Return the (x, y) coordinate for the center point of the cell that contains the specified text.  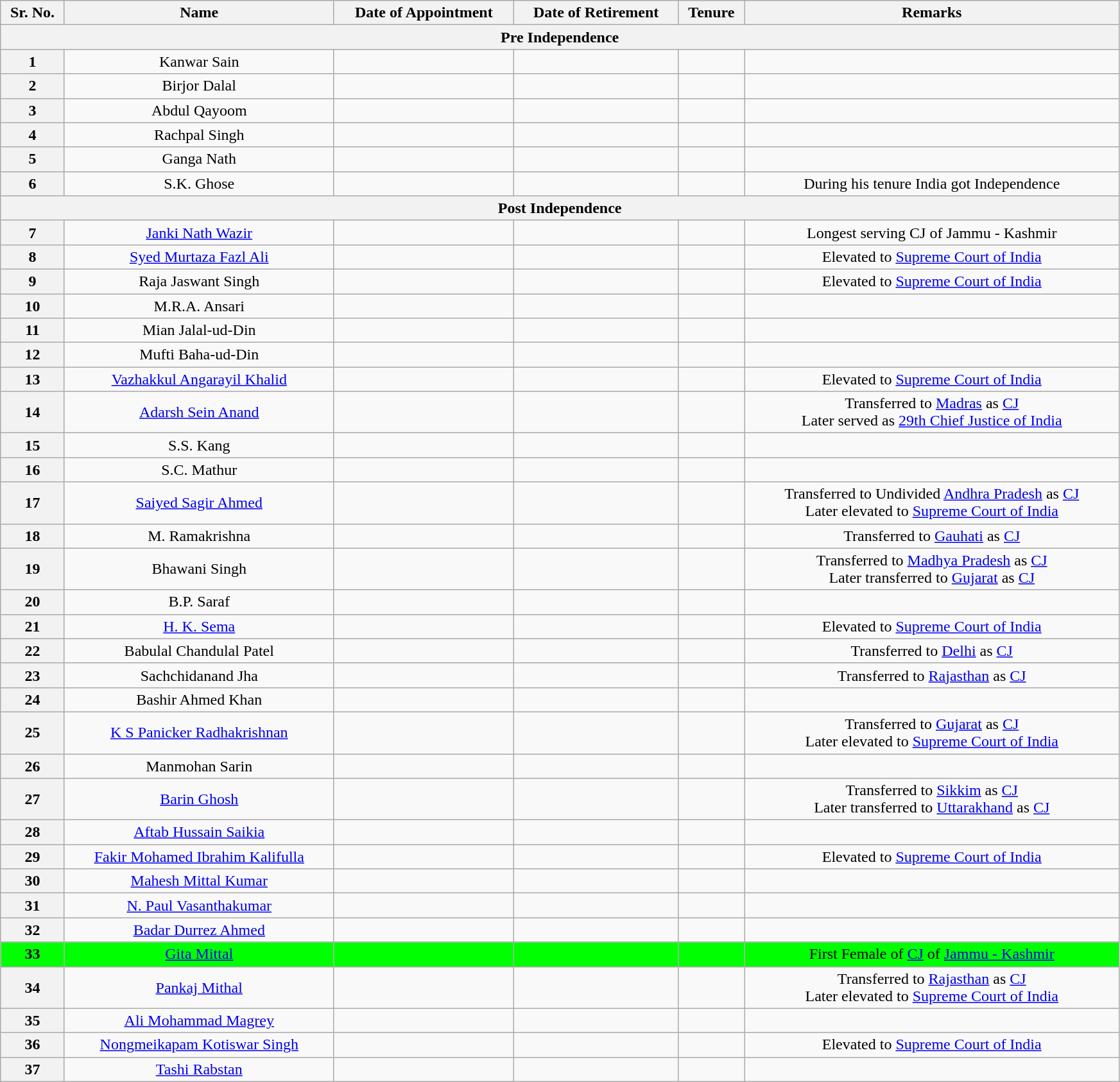
Name (199, 13)
22 (33, 651)
Aftab Hussain Saikia (199, 832)
Transferred to Rajasthan as CJ (932, 675)
17 (33, 503)
During his tenure India got Independence (932, 184)
18 (33, 536)
Transferred to Rajasthan as CJ Later elevated to Supreme Court of India (932, 987)
Transferred to Delhi as CJ (932, 651)
23 (33, 675)
Nongmeikapam Kotiswar Singh (199, 1045)
28 (33, 832)
37 (33, 1069)
33 (33, 954)
6 (33, 184)
K S Panicker Radhakrishnan (199, 733)
12 (33, 355)
4 (33, 135)
B.P. Saraf (199, 602)
Birjor Dalal (199, 86)
Transferred to Undivided Andhra Pradesh as CJ Later elevated to Supreme Court of India (932, 503)
Mian Jalal-ud-Din (199, 331)
Kanwar Sain (199, 62)
5 (33, 159)
S.C. Mathur (199, 470)
Vazhakkul Angarayil Khalid (199, 379)
H. K. Sema (199, 626)
Transferred to Madhya Pradesh as CJ Later transferred to Gujarat as CJ (932, 569)
10 (33, 306)
Mufti Baha-ud-Din (199, 355)
14 (33, 412)
Janki Nath Wazir (199, 232)
S.S. Kang (199, 445)
29 (33, 857)
M.R.A. Ansari (199, 306)
Gita Mittal (199, 954)
36 (33, 1045)
Ali Mohammad Magrey (199, 1020)
13 (33, 379)
Transferred to Madras as CJ Later served as 29th Chief Justice of India (932, 412)
Abdul Qayoom (199, 110)
Pre Independence (560, 37)
Rachpal Singh (199, 135)
Mahesh Mittal Kumar (199, 881)
M. Ramakrishna (199, 536)
Remarks (932, 13)
Adarsh Sein Anand (199, 412)
26 (33, 766)
31 (33, 906)
32 (33, 930)
S.K. Ghose (199, 184)
Barin Ghosh (199, 800)
Tashi Rabstan (199, 1069)
27 (33, 800)
Post Independence (560, 208)
Raja Jaswant Singh (199, 281)
Transferred to Gauhati as CJ (932, 536)
8 (33, 257)
Bashir Ahmed Khan (199, 700)
Transferred to Gujarat as CJ Later elevated to Supreme Court of India (932, 733)
Transferred to Sikkim as CJ Later transferred to Uttarakhand as CJ (932, 800)
30 (33, 881)
Fakir Mohamed Ibrahim Kalifulla (199, 857)
Date of Appointment (424, 13)
24 (33, 700)
25 (33, 733)
Bhawani Singh (199, 569)
Babulal Chandulal Patel (199, 651)
16 (33, 470)
Ganga Nath (199, 159)
Syed Murtaza Fazl Ali (199, 257)
Tenure (711, 13)
35 (33, 1020)
34 (33, 987)
Badar Durrez Ahmed (199, 930)
9 (33, 281)
2 (33, 86)
Longest serving CJ of Jammu - Kashmir (932, 232)
15 (33, 445)
Manmohan Sarin (199, 766)
N. Paul Vasanthakumar (199, 906)
21 (33, 626)
Sr. No. (33, 13)
19 (33, 569)
Sachchidanand Jha (199, 675)
7 (33, 232)
Pankaj Mithal (199, 987)
20 (33, 602)
Saiyed Sagir Ahmed (199, 503)
First Female of CJ of Jammu - Kashmir (932, 954)
11 (33, 331)
1 (33, 62)
3 (33, 110)
Date of Retirement (596, 13)
